Find where the given text appears and provide that cell's center as (x, y) coordinate. 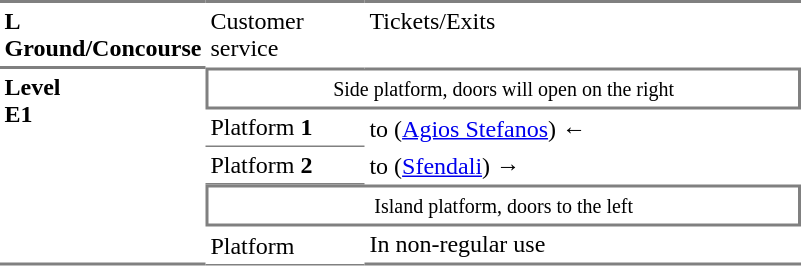
Platform (286, 246)
Platform 1 (286, 129)
to (Sfendali) → (583, 166)
to (Agios Stefanos) ← (583, 129)
Platform 2 (286, 166)
LevelΕ1 (103, 167)
Tickets/Exits (583, 34)
Customer service (286, 34)
In non-regular use (583, 246)
LGround/Concourse (103, 34)
